Provide the (x, y) coordinate of the cell's center where the given text is located.  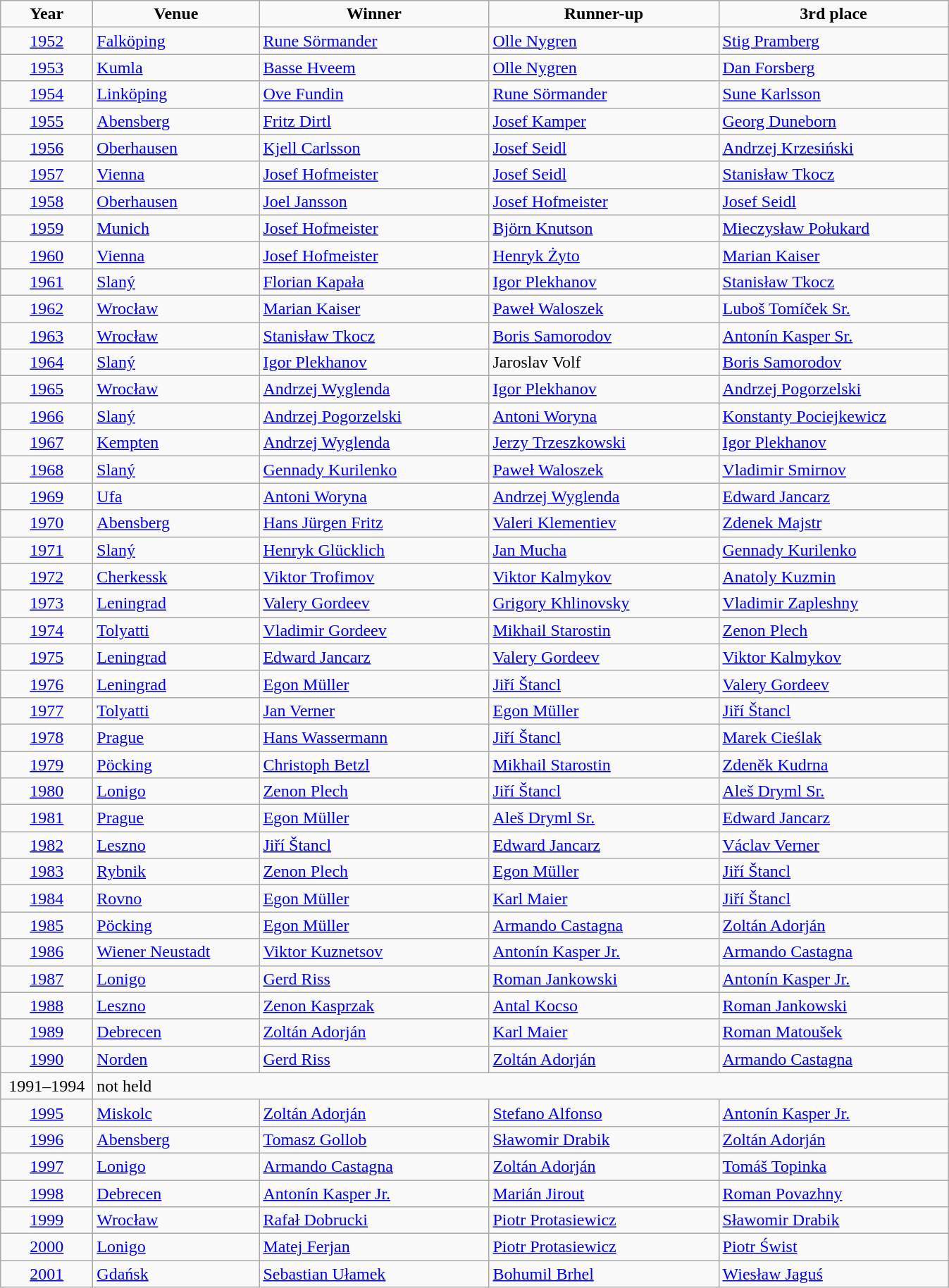
Joel Jansson (374, 201)
1963 (46, 336)
Venue (176, 14)
Roman Matoušek (833, 1032)
Josef Kamper (604, 121)
1983 (46, 872)
Stefano Alfonso (604, 1113)
1986 (46, 952)
1970 (46, 523)
Stig Pramberg (833, 41)
1971 (46, 550)
Wiesław Jaguś (833, 1274)
1962 (46, 308)
Runner-up (604, 14)
1972 (46, 577)
Zdenek Majstr (833, 523)
Tomasz Gollob (374, 1139)
Linköping (176, 94)
1989 (46, 1032)
Sebastian Ułamek (374, 1274)
Mieczysław Połukard (833, 228)
1974 (46, 630)
1952 (46, 41)
1987 (46, 979)
1965 (46, 389)
Cherkessk (176, 577)
Roman Povazhny (833, 1194)
Anatoly Kuzmin (833, 577)
Zdeněk Kudrna (833, 764)
1975 (46, 657)
Jan Verner (374, 711)
1966 (46, 416)
1969 (46, 496)
1960 (46, 255)
1979 (46, 764)
Munich (176, 228)
1990 (46, 1059)
2000 (46, 1247)
Bohumil Brhel (604, 1274)
Ufa (176, 496)
Kumla (176, 68)
Rafał Dobrucki (374, 1220)
Jaroslav Volf (604, 363)
Vladimir Gordeev (374, 630)
Vladimir Smirnov (833, 470)
Kempten (176, 443)
Henryk Glücklich (374, 550)
1958 (46, 201)
Hans Wassermann (374, 737)
1956 (46, 148)
Björn Knutson (604, 228)
1968 (46, 470)
Dan Forsberg (833, 68)
Václav Verner (833, 845)
Viktor Trofimov (374, 577)
Andrzej Krzesiński (833, 148)
Matej Ferjan (374, 1247)
Miskolc (176, 1113)
Henryk Żyto (604, 255)
Basse Hveem (374, 68)
1999 (46, 1220)
Year (46, 14)
Marek Cieślak (833, 737)
1998 (46, 1194)
2001 (46, 1274)
Antal Kocso (604, 1006)
Rybnik (176, 872)
1954 (46, 94)
Christoph Betzl (374, 764)
Luboš Tomíček Sr. (833, 308)
1977 (46, 711)
1991–1994 (46, 1086)
Konstanty Pociejkewicz (833, 416)
Jan Mucha (604, 550)
1957 (46, 175)
1984 (46, 899)
Fritz Dirtl (374, 121)
Kjell Carlsson (374, 148)
3rd place (833, 14)
1997 (46, 1166)
1982 (46, 845)
1955 (46, 121)
1980 (46, 792)
Vladimir Zapleshny (833, 604)
Marián Jirout (604, 1194)
Viktor Kuznetsov (374, 952)
1978 (46, 737)
Zenon Kasprzak (374, 1006)
1985 (46, 925)
1996 (46, 1139)
Tomáš Topinka (833, 1166)
1953 (46, 68)
Norden (176, 1059)
Ove Fundin (374, 94)
1961 (46, 282)
1981 (46, 818)
Rovno (176, 899)
Florian Kapała (374, 282)
Sune Karlsson (833, 94)
Winner (374, 14)
1967 (46, 443)
Jerzy Trzeszkowski (604, 443)
Georg Duneborn (833, 121)
1973 (46, 604)
Falköping (176, 41)
Hans Jürgen Fritz (374, 523)
Grigory Khlinovsky (604, 604)
Wiener Neustadt (176, 952)
Piotr Świst (833, 1247)
1988 (46, 1006)
1976 (46, 684)
Antonín Kasper Sr. (833, 336)
Gdańsk (176, 1274)
1959 (46, 228)
Valeri Klementiev (604, 523)
1995 (46, 1113)
1964 (46, 363)
not held (521, 1086)
